Find where the given text appears and provide that cell's center as (X, Y) coordinate. 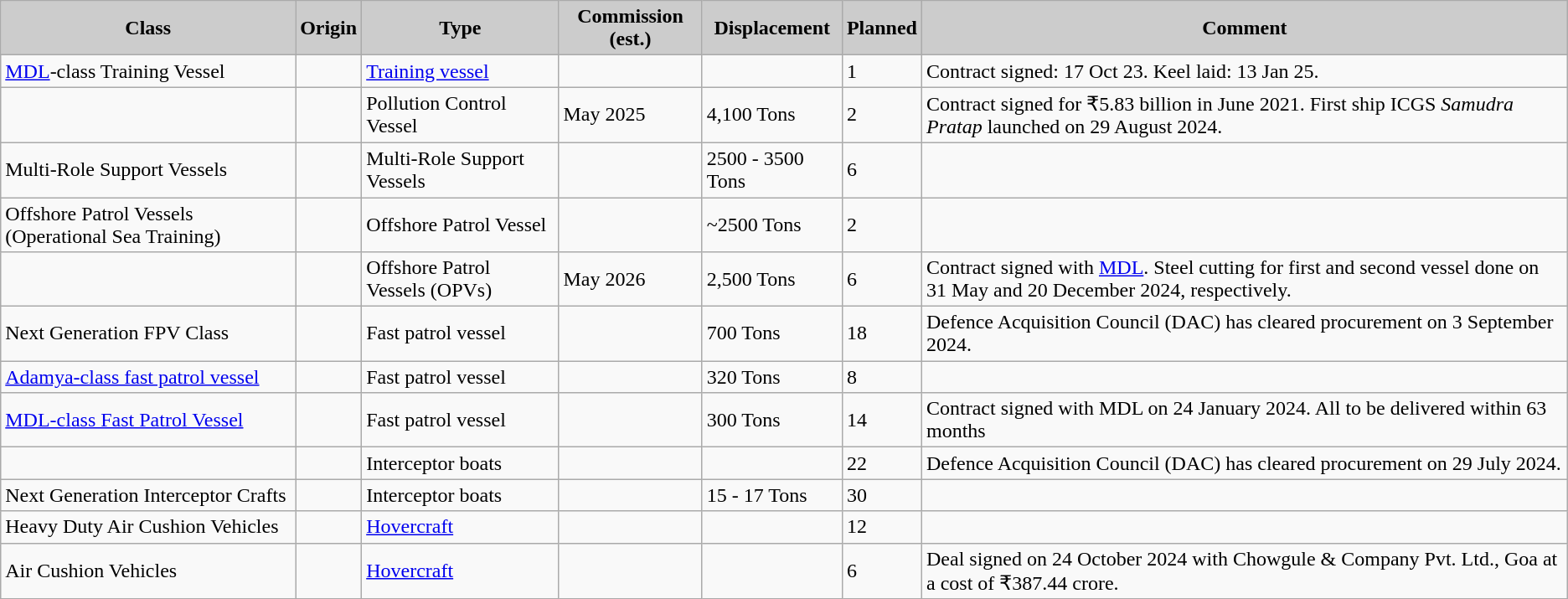
Planned (881, 28)
Heavy Duty Air Cushion Vehicles (148, 527)
May 2025 (630, 116)
Contract signed: 17 Oct 23. Keel laid: 13 Jan 25. (1245, 71)
Offshore Patrol Vessels (Operational Sea Training) (148, 225)
Commission (est.) (630, 28)
Defence Acquisition Council (DAC) has cleared procurement on 29 July 2024. (1245, 463)
Pollution Control Vessel (461, 116)
Offshore Patrol Vessels (OPVs) (461, 280)
Type (461, 28)
Origin (328, 28)
15 - 17 Tons (772, 495)
300 Tons (772, 421)
Contract signed for ₹5.83 billion in June 2021. First ship ICGS Samudra Pratap launched on 29 August 2024. (1245, 116)
22 (881, 463)
Contract signed with MDL on 24 January 2024. All to be delivered within 63 months (1245, 421)
Comment (1245, 28)
~2500 Tons (772, 225)
Air Cushion Vehicles (148, 571)
MDL-class Training Vessel (148, 71)
18 (881, 333)
1 (881, 71)
700 Tons (772, 333)
4,100 Tons (772, 116)
Adamya-class fast patrol vessel (148, 377)
Defence Acquisition Council (DAC) has cleared procurement on 3 September 2024. (1245, 333)
12 (881, 527)
2,500 Tons (772, 280)
Next Generation Interceptor Crafts (148, 495)
Contract signed with MDL. Steel cutting for first and second vessel done on 31 May and 20 December 2024, respectively. (1245, 280)
May 2026 (630, 280)
MDL-class Fast Patrol Vessel (148, 421)
30 (881, 495)
Deal signed on 24 October 2024 with Chowgule & Company Pvt. Ltd., Goa at a cost of ₹387.44 crore. (1245, 571)
2500 - 3500 Tons (772, 169)
14 (881, 421)
Next Generation FPV Class (148, 333)
Displacement (772, 28)
Class (148, 28)
Training vessel (461, 71)
Offshore Patrol Vessel (461, 225)
8 (881, 377)
320 Tons (772, 377)
